Provide the [X, Y] coordinate of the cell's center where the given text is located.  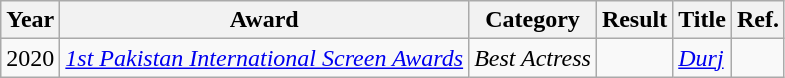
1st Pakistan International Screen Awards [264, 58]
Category [533, 20]
Year [30, 20]
Title [702, 20]
Durj [702, 58]
2020 [30, 58]
Award [264, 20]
Best Actress [533, 58]
Result [634, 20]
Ref. [758, 20]
